Output the [X, Y] coordinate of the center of the cell containing the given text.  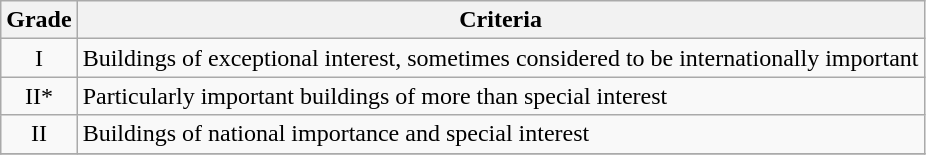
Buildings of exceptional interest, sometimes considered to be internationally important [500, 58]
Buildings of national importance and special interest [500, 134]
I [39, 58]
II* [39, 96]
Criteria [500, 20]
II [39, 134]
Grade [39, 20]
Particularly important buildings of more than special interest [500, 96]
